Detect which cell encompasses the target text, then output its [X, Y] center coordinate. 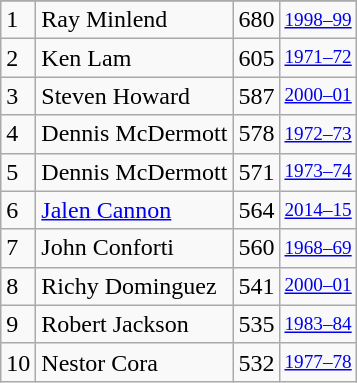
578 [256, 134]
Richy Dominguez [134, 286]
1971–72 [318, 58]
1973–74 [318, 172]
1968–69 [318, 248]
535 [256, 324]
605 [256, 58]
9 [18, 324]
Ray Minlend [134, 20]
2 [18, 58]
Jalen Cannon [134, 210]
1998–99 [318, 20]
10 [18, 362]
560 [256, 248]
8 [18, 286]
564 [256, 210]
4 [18, 134]
532 [256, 362]
1983–84 [318, 324]
3 [18, 96]
Robert Jackson [134, 324]
587 [256, 96]
1977–78 [318, 362]
Nestor Cora [134, 362]
2014–15 [318, 210]
1 [18, 20]
6 [18, 210]
680 [256, 20]
541 [256, 286]
5 [18, 172]
7 [18, 248]
Steven Howard [134, 96]
1972–73 [318, 134]
Ken Lam [134, 58]
571 [256, 172]
John Conforti [134, 248]
